Find where the given text appears and provide that cell's center as (x, y) coordinate. 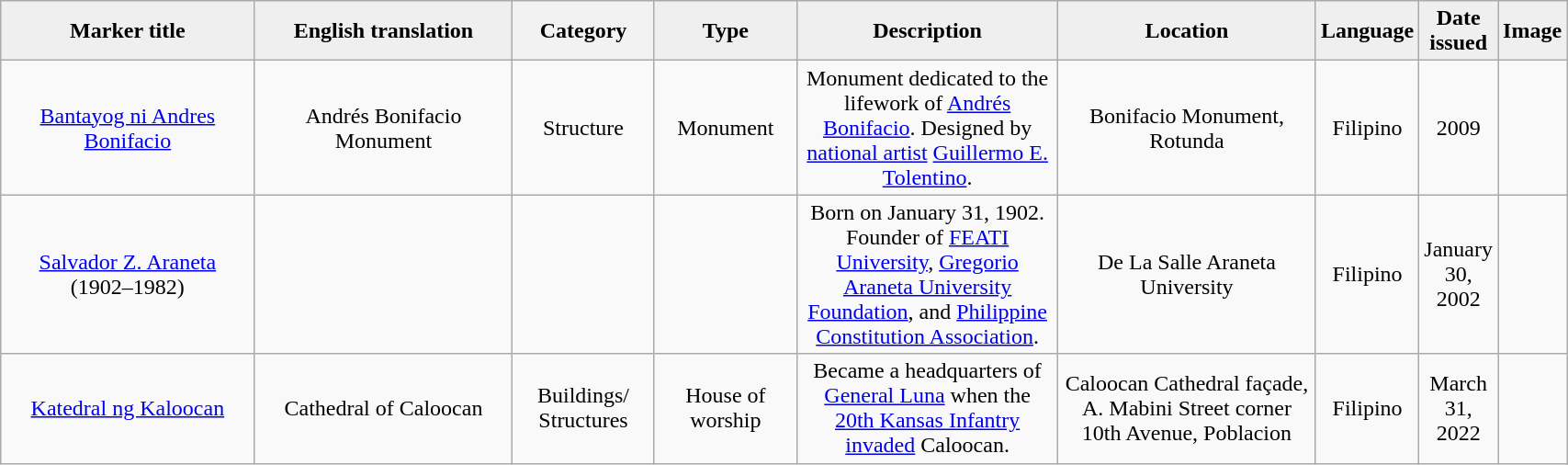
January 30, 2002 (1459, 274)
Description (928, 31)
2009 (1459, 128)
March 31, 2022 (1459, 408)
English translation (384, 31)
Salvador Z. Araneta(1902–1982) (128, 274)
Caloocan Cathedral façade, A. Mabini Street corner 10th Avenue, Poblacion (1187, 408)
Location (1187, 31)
Born on January 31, 1902. Founder of FEATI University, Gregorio Araneta University Foundation, and Philippine Constitution Association. (928, 274)
Date issued (1459, 31)
Became a headquarters of General Luna when the 20th Kansas Infantry invaded Caloocan. (928, 408)
Type (726, 31)
Category (583, 31)
Bonifacio Monument, Rotunda (1187, 128)
Language (1367, 31)
Buildings/ Structures (583, 408)
Katedral ng Kaloocan (128, 408)
House of worship (726, 408)
Bantayog ni Andres Bonifacio (128, 128)
Monument dedicated to the lifework of Andrés Bonifacio. Designed by national artist Guillermo E. Tolentino. (928, 128)
Cathedral of Caloocan (384, 408)
Andrés Bonifacio Monument (384, 128)
Structure (583, 128)
Image (1532, 31)
Marker title (128, 31)
Monument (726, 128)
De La Salle Araneta University (1187, 274)
